Detect which cell encompasses the target text, then output its [x, y] center coordinate. 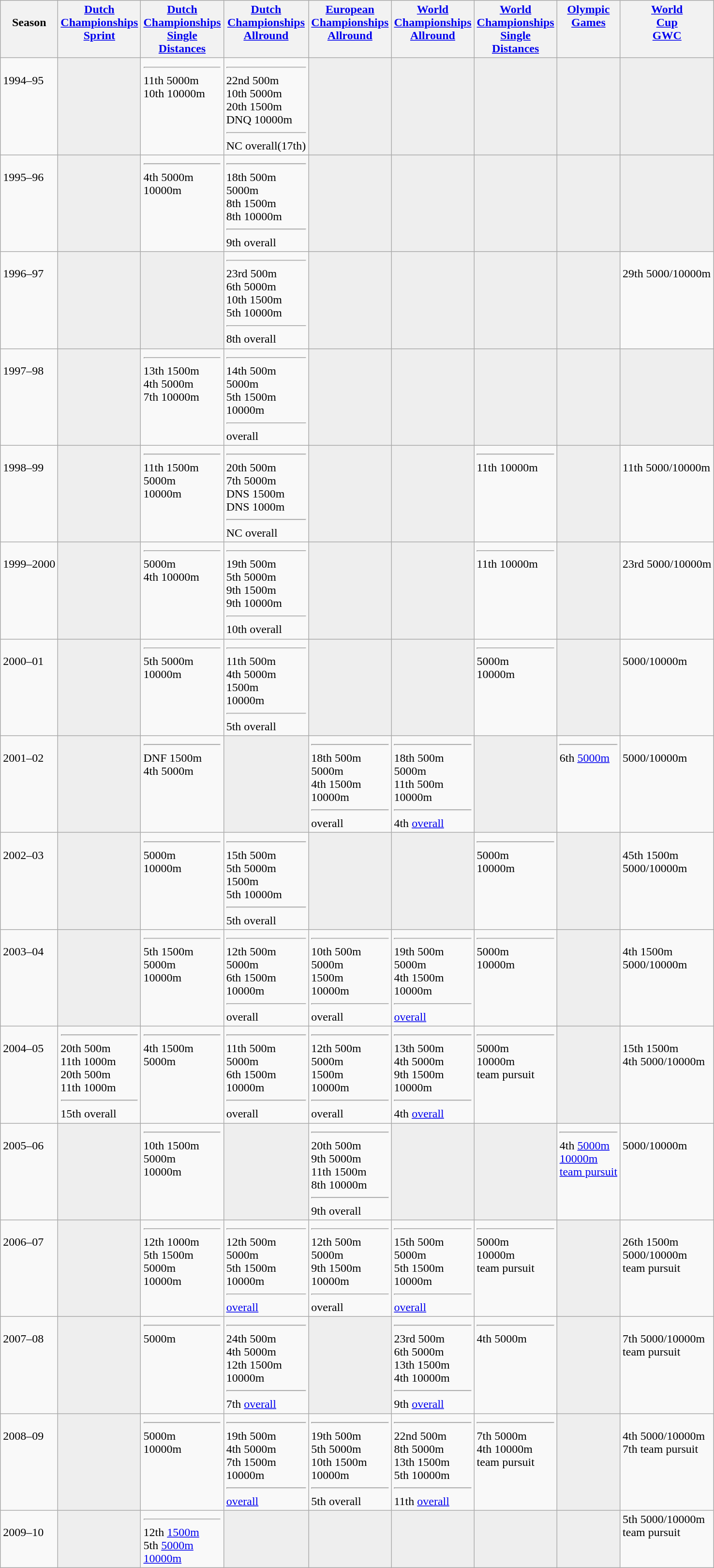
12th 1500m 5th 5000m 10000m [182, 1539]
12th 500m 5000m 1500m 10000m overall [350, 1074]
22nd 500m 8th 5000m 13th 1500m 5th 10000m 11th overall [432, 1462]
12th 500m 5000m 5th 1500m 10000m overall [266, 1268]
15th 1500m 4th 5000/10000m [667, 1074]
2009–10 [29, 1539]
10th 1500m 5000m 10000m [182, 1171]
5000m 4th 10000m [182, 590]
10th 500m 5000m 1500m 10000m overall [350, 978]
20th 500m 11th 1000m 20th 500m 11th 1000m 15th overall [100, 1074]
15th 500m 5000m 5th 1500m 10000m overall [432, 1268]
23rd 500m 6th 5000m 13th 1500m 4th 10000m 9th overall [432, 1365]
26th 1500m 5000/10000m team pursuit [667, 1268]
13th 500m 4th 5000m 9th 1500m 10000m 4th overall [432, 1074]
45th 1500m 5000/10000m [667, 881]
7th 5000/10000m team pursuit [667, 1365]
1997–98 [29, 397]
11th 5000/10000m [667, 494]
12th 1000m 5th 1500m 5000m 10000m [182, 1268]
1998–99 [29, 494]
20th 500m 7th 5000m DNS 1500m DNS 1000m NC overall [266, 494]
Olympic Games [588, 29]
4th 5000m 10000m team pursuit [588, 1171]
5th 1500m 5000m 10000m [182, 978]
11th 500m 5000m 6th 1500m 10000m overall [266, 1074]
13th 1500m 4th 5000m 7th 10000m [182, 397]
23rd 500m 6th 5000m 10th 1500m 5th 10000m 8th overall [266, 300]
11th 5000m 10th 10000m [182, 106]
7th 5000m 4th 10000m team pursuit [516, 1462]
4th 5000m 10000m [182, 203]
Dutch Championships Allround [266, 29]
World Championships Allround [432, 29]
2002–03 [29, 881]
1994–95 [29, 106]
19th 500m 4th 5000m 7th 1500m 10000m overall [266, 1462]
DNF 1500m 4th 5000m [182, 784]
23rd 5000/10000m [667, 590]
2001–02 [29, 784]
12th 500m 5000m 6th 1500m 10000m overall [266, 978]
2000–01 [29, 687]
18th 500m 5000m 11th 500m 10000m 4th overall [432, 784]
24th 500m 4th 5000m 12th 1500m 10000m 7th overall [266, 1365]
19th 500m 5th 5000m 10th 1500m 10000m 5th overall [350, 1462]
22nd 500m 10th 5000m 20th 1500m DNQ 10000m NC overall(17th) [266, 106]
20th 500m 9th 5000m 11th 1500m 8th 10000m 9th overall [350, 1171]
Dutch Championships Sprint [100, 29]
11th 1500m 5000m 10000m [182, 494]
29th 5000/10000m [667, 300]
1995–96 [29, 203]
1996–97 [29, 300]
1999–2000 [29, 590]
19th 500m 5th 5000m 9th 1500m 9th 10000m 10th overall [266, 590]
6th 5000m [588, 784]
14th 500m 5000m 5th 1500m 10000m overall [266, 397]
2005–06 [29, 1171]
18th 500m 5000m 4th 1500m 10000m overall [350, 784]
15th 500m 5th 5000m 1500m 5th 10000m 5th overall [266, 881]
11th 500m 4th 5000m 1500m 10000m 5th overall [266, 687]
4th 5000m [516, 1365]
World Championships Single Distances [516, 29]
4th 1500m 5000/10000m [667, 978]
5000m [182, 1365]
2004–05 [29, 1074]
19th 500m 5000m 4th 1500m 10000m overall [432, 978]
5th 5000m 10000m [182, 687]
World Cup GWC [667, 29]
2003–04 [29, 978]
5th 5000/10000m team pursuit [667, 1539]
12th 500m 5000m 9th 1500m 10000m overall [350, 1268]
Dutch Championships Single Distances [182, 29]
2006–07 [29, 1268]
European Championships Allround [350, 29]
18th 500m 5000m 8th 1500m 8th 10000m 9th overall [266, 203]
Season [29, 29]
4th 1500m 5000m [182, 1074]
4th 5000/10000m 7th team pursuit [667, 1462]
2008–09 [29, 1462]
2007–08 [29, 1365]
